Output the [X, Y] coordinate of the center of the cell containing the given text.  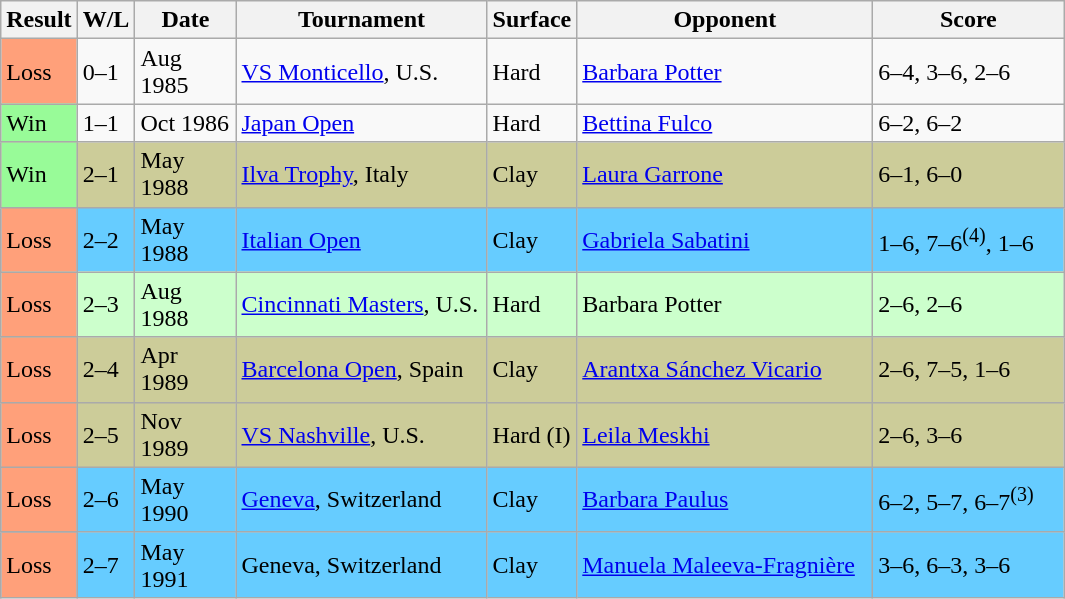
2–6, 7–5, 1–6 [968, 370]
Aug 1988 [186, 304]
Leila Meskhi [725, 434]
Nov 1989 [186, 434]
Oct 1986 [186, 123]
Hard (I) [532, 434]
VS Monticello, U.S. [362, 72]
Cincinnati Masters, U.S. [362, 304]
Bettina Fulco [725, 123]
Ilva Trophy, Italy [362, 174]
Aug 1985 [186, 72]
Result [39, 20]
Barbara Paulus [725, 500]
2–3 [106, 304]
2–4 [106, 370]
2–5 [106, 434]
6–2, 6–2 [968, 123]
6–4, 3–6, 2–6 [968, 72]
Gabriela Sabatini [725, 240]
0–1 [106, 72]
Barcelona Open, Spain [362, 370]
2–6 [106, 500]
Manuela Maleeva-Fragnière [725, 564]
6–1, 6–0 [968, 174]
Opponent [725, 20]
W/L [106, 20]
2–6, 2–6 [968, 304]
Tournament [362, 20]
Apr 1989 [186, 370]
May 1990 [186, 500]
Date [186, 20]
Surface [532, 20]
Japan Open [362, 123]
1–6, 7–6(4), 1–6 [968, 240]
3–6, 6–3, 3–6 [968, 564]
2–6, 3–6 [968, 434]
2–7 [106, 564]
May 1991 [186, 564]
Italian Open [362, 240]
2–2 [106, 240]
Score [968, 20]
VS Nashville, U.S. [362, 434]
Laura Garrone [725, 174]
6–2, 5–7, 6–7(3) [968, 500]
2–1 [106, 174]
Arantxa Sánchez Vicario [725, 370]
1–1 [106, 123]
